Extract the [x, y] coordinate from the center of the cell holding the provided text.  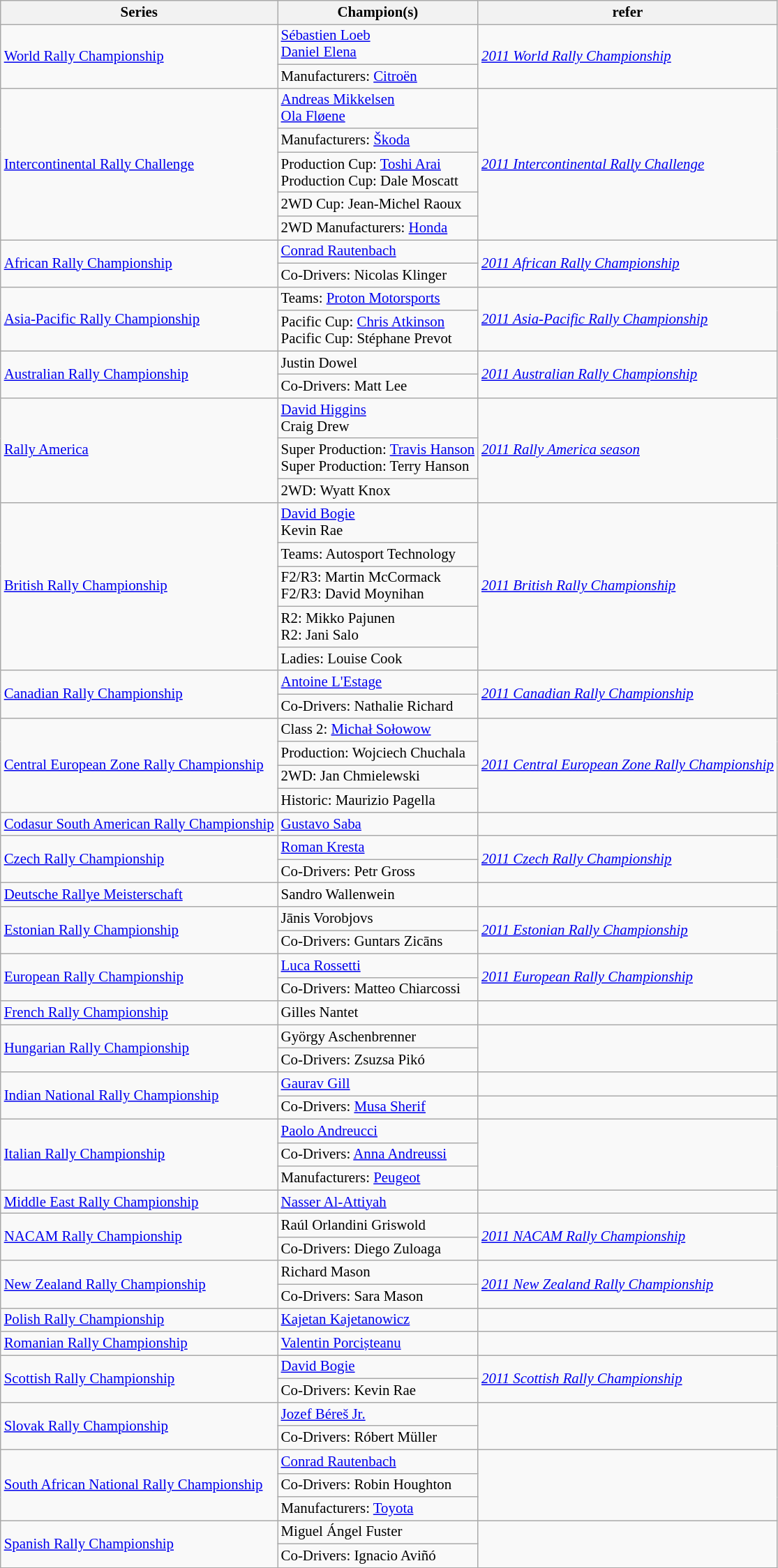
Roman Kresta [378, 847]
World Rally Championship [140, 56]
2011 Estonian Rally Championship [628, 930]
Central European Zone Rally Championship [140, 764]
2011 Scottish Rally Championship [628, 1379]
Co-Drivers: Anna Andreussi [378, 1154]
Production Cup: Toshi AraiProduction Cup: Dale Moscatt [378, 172]
Spanish Rally Championship [140, 1544]
Ladies: Louise Cook [378, 658]
African Rally Championship [140, 263]
Co-Drivers: Róbert Müller [378, 1438]
Jānis Vorobjovs [378, 919]
New Zealand Rally Championship [140, 1284]
Richard Mason [378, 1272]
Hungarian Rally Championship [140, 1048]
David Higgins Craig Drew [378, 418]
Canadian Rally Championship [140, 694]
Sébastien Loeb Daniel Elena [378, 44]
Rally America [140, 450]
Miguel Ángel Fuster [378, 1532]
Luca Rossetti [378, 965]
F2/R3: Martin McCormackF2/R3: David Moynihan [378, 587]
Manufacturers: Citroën [378, 76]
Polish Rally Championship [140, 1320]
Nasser Al-Attiyah [378, 1202]
Gustavo Saba [378, 824]
Super Production: Travis HansonSuper Production: Terry Hanson [378, 458]
R2: Mikko PajunenR2: Jani Salo [378, 627]
Co-Drivers: Musa Sherif [378, 1107]
2WD Cup: Jean-Michel Raoux [378, 204]
Production: Wojciech Chuchala [378, 753]
2WD: Wyatt Knox [378, 490]
Australian Rally Championship [140, 375]
Co-Drivers: Kevin Rae [378, 1391]
Teams: Proton Motorsports [378, 299]
David Bogie Kevin Rae [378, 522]
NACAM Rally Championship [140, 1237]
2WD Manufacturers: Honda [378, 228]
2011 Central European Zone Rally Championship [628, 764]
Co-Drivers: Ignacio Aviñó [378, 1555]
Raúl Orlandini Griswold [378, 1226]
Estonian Rally Championship [140, 930]
2011 African Rally Championship [628, 263]
Valentin Porcișteanu [378, 1343]
Historic: Maurizio Pagella [378, 800]
Co-Drivers: Sara Mason [378, 1296]
2011 Asia-Pacific Rally Championship [628, 319]
Gaurav Gill [378, 1084]
Co-Drivers: Diego Zuloaga [378, 1249]
Co-Drivers: Petr Gross [378, 871]
2011 World Rally Championship [628, 56]
Justin Dowel [378, 363]
2011 Canadian Rally Championship [628, 694]
Sandro Wallenwein [378, 895]
Co-Drivers: Matteo Chiarcossi [378, 989]
2011 European Rally Championship [628, 977]
Co-Drivers: Nathalie Richard [378, 706]
Slovak Rally Championship [140, 1426]
Gilles Nantet [378, 1013]
refer [628, 13]
French Rally Championship [140, 1013]
Paolo Andreucci [378, 1131]
Pacific Cup: Chris AtkinsonPacific Cup: Stéphane Prevot [378, 331]
Italian Rally Championship [140, 1154]
Class 2: Michał Sołowow [378, 730]
2011 Czech Rally Championship [628, 859]
2011 Intercontinental Rally Challenge [628, 163]
Co-Drivers: Robin Houghton [378, 1485]
Co-Drivers: Nicolas Klinger [378, 275]
Jozef Béreš Jr. [378, 1414]
Champion(s) [378, 13]
David Bogie [378, 1367]
Deutsche Rallye Meisterschaft [140, 895]
South African National Rally Championship [140, 1485]
Series [140, 13]
Scottish Rally Championship [140, 1379]
Manufacturers: Peugeot [378, 1178]
Antoine L'Estage [378, 682]
Czech Rally Championship [140, 859]
Co-Drivers: Zsuzsa Pikó [378, 1060]
Andreas Mikkelsen Ola Fløene [378, 108]
2011 NACAM Rally Championship [628, 1237]
European Rally Championship [140, 977]
Indian National Rally Championship [140, 1096]
2011 British Rally Championship [628, 586]
Codasur South American Rally Championship [140, 824]
Co-Drivers: Guntars Zicāns [378, 942]
Romanian Rally Championship [140, 1343]
Manufacturers: Toyota [378, 1509]
2011 New Zealand Rally Championship [628, 1284]
Asia-Pacific Rally Championship [140, 319]
2011 Australian Rally Championship [628, 375]
Co-Drivers: Matt Lee [378, 386]
British Rally Championship [140, 586]
Manufacturers: Škoda [378, 140]
György Aschenbrenner [378, 1036]
Kajetan Kajetanowicz [378, 1320]
Intercontinental Rally Challenge [140, 163]
Middle East Rally Championship [140, 1202]
2011 Rally America season [628, 450]
2WD: Jan Chmielewski [378, 777]
Teams: Autosport Technology [378, 555]
